Return [x, y] of the center of cell containing provided text 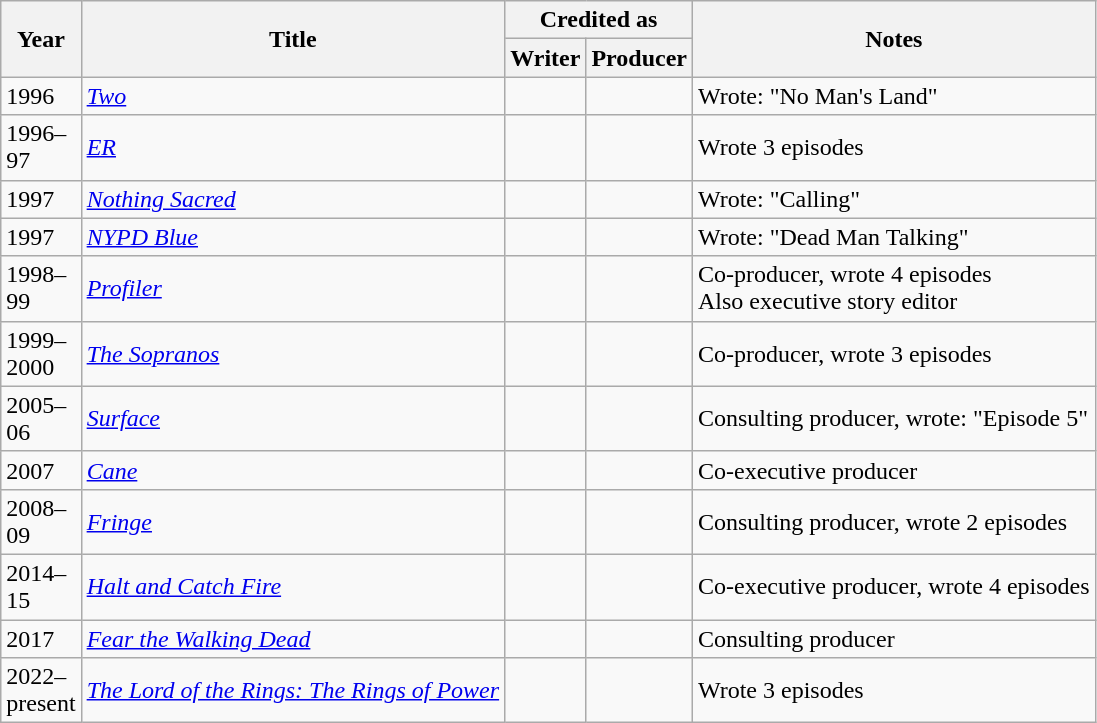
Credited as [599, 20]
Nothing Sacred [293, 199]
Fear the Walking Dead [293, 639]
1999–2000 [41, 354]
Producer [640, 58]
Fringe [293, 522]
Cane [293, 470]
Consulting producer, wrote: "Episode 5" [894, 418]
2022–present [41, 690]
Co-producer, wrote 4 episodesAlso executive story editor [894, 288]
1996 [41, 96]
Surface [293, 418]
2017 [41, 639]
Two [293, 96]
2014–15 [41, 586]
The Sopranos [293, 354]
ER [293, 148]
Co-executive producer [894, 470]
Wrote: "No Man's Land" [894, 96]
1996–97 [41, 148]
Consulting producer [894, 639]
2005–06 [41, 418]
NYPD Blue [293, 237]
Year [41, 39]
Wrote: "Dead Man Talking" [894, 237]
Profiler [293, 288]
Notes [894, 39]
2008–09 [41, 522]
Co-executive producer, wrote 4 episodes [894, 586]
Halt and Catch Fire [293, 586]
2007 [41, 470]
Wrote: "Calling" [894, 199]
1998–99 [41, 288]
Writer [546, 58]
Consulting producer, wrote 2 episodes [894, 522]
Title [293, 39]
The Lord of the Rings: The Rings of Power [293, 690]
Co-producer, wrote 3 episodes [894, 354]
